Return (X, Y) of the center of cell containing provided text 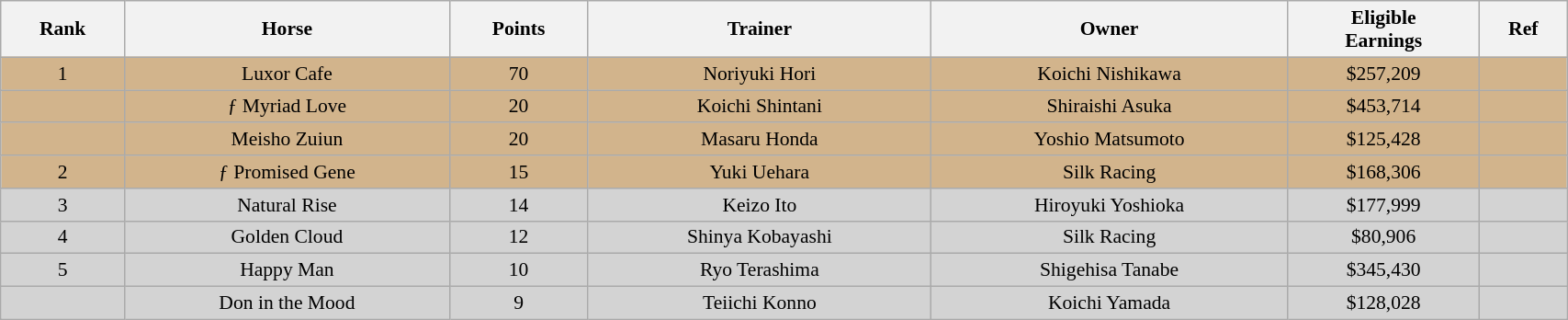
$128,028 (1383, 303)
10 (518, 270)
Yuki Uehara (760, 172)
15 (518, 172)
$257,209 (1383, 74)
Masaru Honda (760, 140)
Luxor Cafe (288, 74)
Noriyuki Hori (760, 74)
Points (518, 29)
Ref (1523, 29)
$168,306 (1383, 172)
Ryo Terashima (760, 270)
Koichi Nishikawa (1110, 74)
2 (62, 172)
Horse (288, 29)
12 (518, 237)
Rank (62, 29)
Happy Man (288, 270)
Keizo Ito (760, 205)
Golden Cloud (288, 237)
Koichi Shintani (760, 107)
ƒ Promised Gene (288, 172)
Trainer (760, 29)
Shinya Kobayashi (760, 237)
Shigehisa Tanabe (1110, 270)
$453,714 (1383, 107)
Koichi Yamada (1110, 303)
9 (518, 303)
$125,428 (1383, 140)
5 (62, 270)
$177,999 (1383, 205)
Shiraishi Asuka (1110, 107)
$345,430 (1383, 270)
Teiichi Konno (760, 303)
Owner (1110, 29)
Natural Rise (288, 205)
ƒ Myriad Love (288, 107)
14 (518, 205)
1 (62, 74)
Hiroyuki Yoshioka (1110, 205)
EligibleEarnings (1383, 29)
70 (518, 74)
Meisho Zuiun (288, 140)
4 (62, 237)
Don in the Mood (288, 303)
3 (62, 205)
Yoshio Matsumoto (1110, 140)
$80,906 (1383, 237)
